Identify which cell holds the provided text, then report its [x, y] central coordinate. 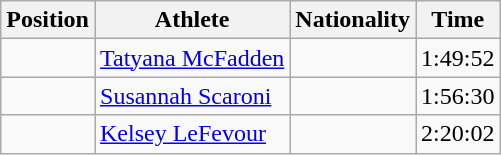
Nationality [353, 20]
Kelsey LeFevour [192, 134]
Athlete [192, 20]
1:49:52 [458, 58]
2:20:02 [458, 134]
Position [48, 20]
Tatyana McFadden [192, 58]
Susannah Scaroni [192, 96]
1:56:30 [458, 96]
Time [458, 20]
